Provide the [x, y] coordinate of the cell's center where the given text is located.  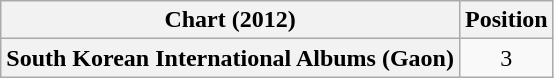
Chart (2012) [230, 20]
Position [506, 20]
3 [506, 58]
South Korean International Albums (Gaon) [230, 58]
